Identify which cell holds the provided text, then report its [x, y] central coordinate. 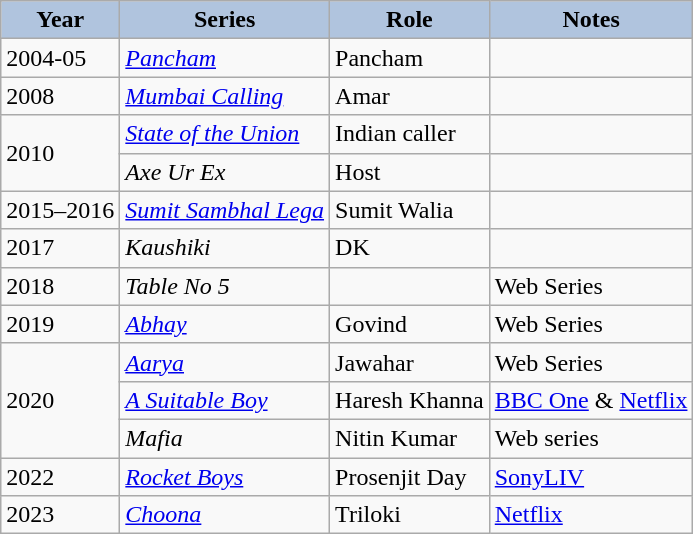
Web series [591, 438]
Mumbai Calling [225, 96]
Aarya [225, 362]
DK [410, 248]
2010 [60, 153]
2015–2016 [60, 210]
Mafia [225, 438]
Govind [410, 324]
Jawahar [410, 362]
BBC One & Netflix [591, 400]
2004-05 [60, 58]
Host [410, 172]
Kaushiki [225, 248]
Series [225, 20]
Role [410, 20]
State of the Union [225, 134]
2018 [60, 286]
2023 [60, 515]
Notes [591, 20]
Choona [225, 515]
Axe Ur Ex [225, 172]
Abhay [225, 324]
SonyLIV [591, 477]
2017 [60, 248]
Haresh Khanna [410, 400]
Rocket Boys [225, 477]
Year [60, 20]
A Suitable Boy [225, 400]
Sumit Walia [410, 210]
Nitin Kumar [410, 438]
2020 [60, 400]
Prosenjit Day [410, 477]
Amar [410, 96]
2008 [60, 96]
2022 [60, 477]
Indian caller [410, 134]
Netflix [591, 515]
Triloki [410, 515]
2019 [60, 324]
Table No 5 [225, 286]
Sumit Sambhal Lega [225, 210]
